Capture the cell that displays the provided text and extract its (X, Y) central coordinate. 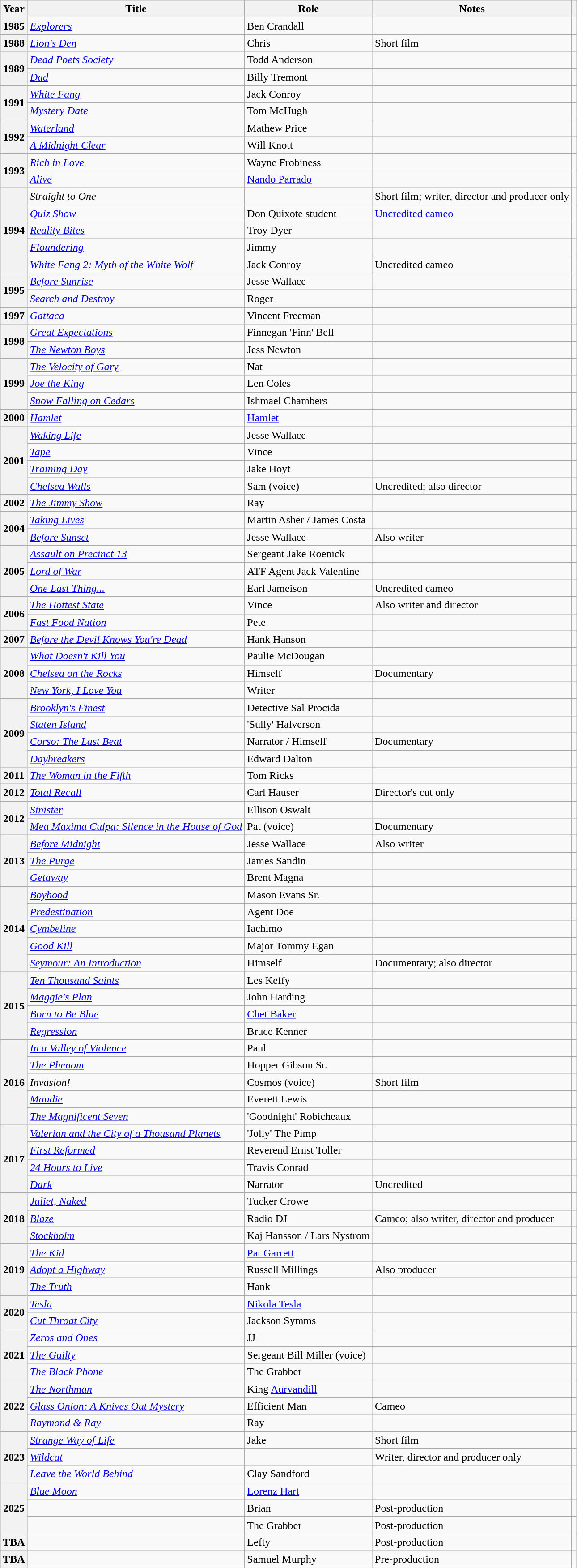
Todd Anderson (309, 60)
Narrator (309, 1184)
Edward Dalton (309, 759)
Travis Conrad (309, 1167)
Short film; writer, director and producer only (471, 196)
Waterland (136, 128)
2000 (14, 418)
The Black Phone (136, 1372)
Tom Ricks (309, 776)
1991 (14, 103)
The Guilty (136, 1355)
Nando Parrado (309, 179)
White Fang 2: Myth of the White Wolf (136, 265)
Iachimo (309, 929)
Regression (136, 1031)
Mathew Price (309, 128)
Tesla (136, 1304)
Billy Tremont (309, 77)
Quiz Show (136, 214)
The Magnificent Seven (136, 1116)
Nikola Tesla (309, 1304)
Kaj Hansson / Lars Nystrom (309, 1235)
Zeros and Ones (136, 1338)
Reality Bites (136, 231)
'Sully' Halverson (309, 724)
Cymbeline (136, 929)
Lefty (309, 1542)
Jimmy (309, 248)
ATF Agent Jack Valentine (309, 571)
Detective Sal Procida (309, 707)
Ben Crandall (309, 26)
Will Knott (309, 145)
Adopt a Highway (136, 1269)
Clay Sandford (309, 1474)
24 Hours to Live (136, 1167)
1993 (14, 171)
2001 (14, 460)
2025 (14, 1508)
Maudie (136, 1099)
2009 (14, 733)
Director's cut only (471, 793)
Ishmael Chambers (309, 401)
The Northman (136, 1389)
Boyhood (136, 895)
Stockholm (136, 1235)
Paul (309, 1048)
Wayne Frobiness (309, 162)
Ellison Oswalt (309, 810)
Ten Thousand Saints (136, 980)
1992 (14, 137)
Major Tommy Egan (309, 946)
Predestination (136, 912)
White Fang (136, 94)
Joe the King (136, 384)
Chris (309, 43)
Leave the World Behind (136, 1474)
Writer, director and producer only (471, 1457)
2013 (14, 861)
Bruce Kenner (309, 1031)
Raymond & Ray (136, 1423)
2008 (14, 673)
Valerian and the City of a Thousand Planets (136, 1133)
Efficient Man (309, 1406)
Len Coles (309, 384)
Troy Dyer (309, 231)
Title (136, 9)
2011 (14, 776)
Straight to One (136, 196)
Assault on Precinct 13 (136, 554)
Brooklyn's Finest (136, 707)
Dark (136, 1184)
Finnegan 'Finn' Bell (309, 333)
JJ (309, 1338)
Pete (309, 622)
Writer (309, 690)
John Harding (309, 997)
Mea Maxima Culpa: Silence in the House of God (136, 827)
Paulie McDougan (309, 656)
Carl Hauser (309, 793)
Before Sunrise (136, 282)
Earl Jameison (309, 588)
Rich in Love (136, 162)
Before the Devil Knows You're Dead (136, 639)
Daybreakers (136, 759)
1985 (14, 26)
Everett Lewis (309, 1099)
Born to Be Blue (136, 1014)
Total Recall (136, 793)
Invasion! (136, 1082)
Lorenz Hart (309, 1491)
Blaze (136, 1218)
Pat Garrett (309, 1252)
Corso: The Last Beat (136, 741)
Mason Evans Sr. (309, 895)
Martin Asher / James Costa (309, 520)
Radio DJ (309, 1218)
1994 (14, 230)
The Velocity of Gary (136, 367)
Great Expectations (136, 333)
James Sandin (309, 861)
'Jolly' The Pimp (309, 1133)
The Woman in the Fifth (136, 776)
2021 (14, 1355)
Training Day (136, 469)
Pre-production (471, 1559)
The Hottest State (136, 605)
Notes (471, 9)
Cut Throat City (136, 1321)
2002 (14, 503)
King Aurvandill (309, 1389)
Tape (136, 452)
Glass Onion: A Knives Out Mystery (136, 1406)
Dead Poets Society (136, 60)
Seymour: An Introduction (136, 963)
2014 (14, 929)
Explorers (136, 26)
2004 (14, 529)
The Newton Boys (136, 350)
Snow Falling on Cedars (136, 401)
Uncredited; also director (471, 486)
Search and Destroy (136, 299)
The Purge (136, 861)
Floundering (136, 248)
Staten Island (136, 724)
Tom McHugh (309, 111)
Jackson Symms (309, 1321)
Sergeant Jake Roenick (309, 554)
2017 (14, 1159)
1995 (14, 290)
Nat (309, 367)
1999 (14, 384)
2022 (14, 1406)
2019 (14, 1269)
Jake (309, 1440)
Pat (voice) (309, 827)
Alive (136, 179)
Don Quixote student (309, 214)
Tucker Crowe (309, 1201)
2016 (14, 1082)
Chelsea on the Rocks (136, 673)
2020 (14, 1312)
Sinister (136, 810)
Documentary; also director (471, 963)
Chet Baker (309, 1014)
Taking Lives (136, 520)
Brian (309, 1508)
Agent Doe (309, 912)
Jess Newton (309, 350)
Maggie's Plan (136, 997)
In a Valley of Violence (136, 1048)
Jake Hoyt (309, 469)
Fast Food Nation (136, 622)
Lion's Den (136, 43)
1997 (14, 316)
A Midnight Clear (136, 145)
Hank Hanson (309, 639)
Sergeant Bill Miller (voice) (309, 1355)
Roger (309, 299)
The Truth (136, 1286)
Getaway (136, 878)
First Reformed (136, 1150)
Waking Life (136, 435)
Russell Millings (309, 1269)
Chelsea Walls (136, 486)
The Jimmy Show (136, 503)
What Doesn't Kill You (136, 656)
Hank (309, 1286)
Uncredited (471, 1184)
Sam (voice) (309, 486)
Cosmos (voice) (309, 1082)
2006 (14, 614)
Les Keffy (309, 980)
Brent Magna (309, 878)
Cameo; also writer, director and producer (471, 1218)
Samuel Murphy (309, 1559)
Blue Moon (136, 1491)
Before Sunset (136, 537)
Juliet, Naked (136, 1201)
'Goodnight' Robicheaux (309, 1116)
Wildcat (136, 1457)
Narrator / Himself (309, 741)
Good Kill (136, 946)
2007 (14, 639)
2018 (14, 1218)
Year (14, 9)
Reverend Ernst Toller (309, 1150)
Cameo (471, 1406)
Strange Way of Life (136, 1440)
1988 (14, 43)
Mystery Date (136, 111)
Lord of War (136, 571)
2005 (14, 571)
Hopper Gibson Sr. (309, 1065)
1989 (14, 68)
Dad (136, 77)
New York, I Love You (136, 690)
Gattaca (136, 316)
One Last Thing... (136, 588)
Before Midnight (136, 844)
Vincent Freeman (309, 316)
2015 (14, 1005)
Also writer and director (471, 605)
2023 (14, 1457)
Role (309, 9)
The Kid (136, 1252)
1998 (14, 341)
The Phenom (136, 1065)
Also producer (471, 1269)
